Find where the given text appears and provide that cell's center as (X, Y) coordinate. 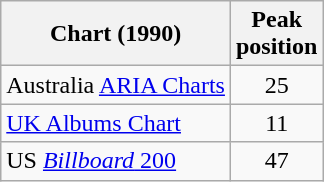
47 (276, 161)
11 (276, 123)
UK Albums Chart (116, 123)
Australia ARIA Charts (116, 85)
Chart (1990) (116, 34)
Peakposition (276, 34)
US Billboard 200 (116, 161)
25 (276, 85)
